Capture the cell that displays the provided text and extract its [X, Y] central coordinate. 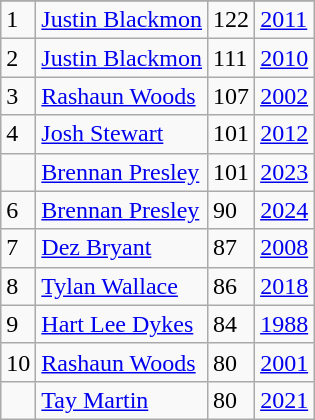
2023 [284, 172]
87 [232, 248]
2008 [284, 248]
Tay Martin [122, 400]
2011 [284, 20]
1988 [284, 324]
2012 [284, 134]
2 [18, 58]
107 [232, 96]
86 [232, 286]
10 [18, 362]
Tylan Wallace [122, 286]
9 [18, 324]
Dez Bryant [122, 248]
2002 [284, 96]
2018 [284, 286]
90 [232, 210]
2001 [284, 362]
2021 [284, 400]
84 [232, 324]
Hart Lee Dykes [122, 324]
6 [18, 210]
4 [18, 134]
1 [18, 20]
2010 [284, 58]
8 [18, 286]
2024 [284, 210]
7 [18, 248]
3 [18, 96]
111 [232, 58]
122 [232, 20]
Josh Stewart [122, 134]
